Determine the (X, Y) coordinate at the center of the cell enclosing the given text.  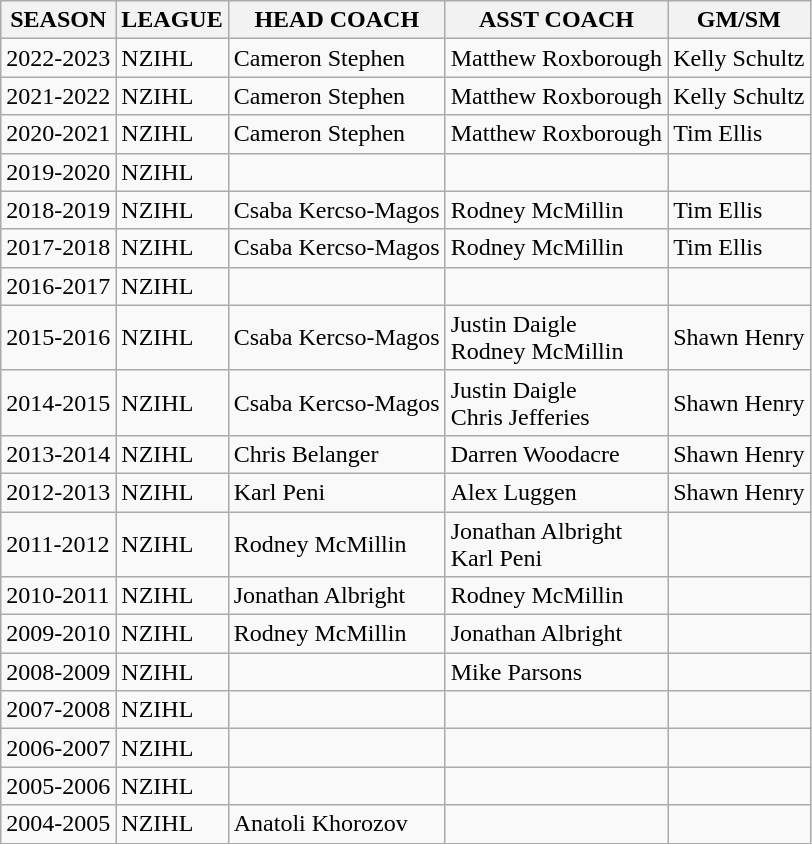
LEAGUE (172, 20)
Jonathan AlbrightKarl Peni (556, 544)
2008-2009 (58, 672)
GM/SM (739, 20)
2018-2019 (58, 210)
2009-2010 (58, 634)
Karl Peni (336, 492)
HEAD COACH (336, 20)
2007-2008 (58, 710)
2012-2013 (58, 492)
Justin DaigleChris Jefferies (556, 402)
2005-2006 (58, 786)
2017-2018 (58, 248)
2020-2021 (58, 134)
Mike Parsons (556, 672)
SEASON (58, 20)
2014-2015 (58, 402)
2022-2023 (58, 58)
2013-2014 (58, 454)
2021-2022 (58, 96)
2004-2005 (58, 824)
Chris Belanger (336, 454)
Darren Woodacre (556, 454)
Justin DaigleRodney McMillin (556, 338)
2006-2007 (58, 748)
Alex Luggen (556, 492)
ASST COACH (556, 20)
2019-2020 (58, 172)
2010-2011 (58, 596)
Anatoli Khorozov (336, 824)
2015-2016 (58, 338)
2016-2017 (58, 286)
2011-2012 (58, 544)
